Scan for the cell matching the given text and deliver its (x, y) coordinate at center. 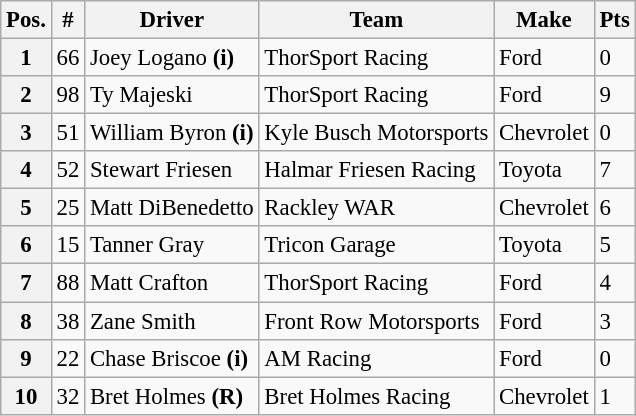
Bret Holmes Racing (376, 396)
Driver (172, 20)
# (68, 20)
Halmar Friesen Racing (376, 170)
32 (68, 396)
10 (26, 396)
Team (376, 20)
Stewart Friesen (172, 170)
William Byron (i) (172, 133)
Pts (614, 20)
Bret Holmes (R) (172, 396)
Matt DiBenedetto (172, 208)
15 (68, 245)
Ty Majeski (172, 95)
AM Racing (376, 358)
52 (68, 170)
88 (68, 283)
Pos. (26, 20)
25 (68, 208)
2 (26, 95)
8 (26, 321)
Front Row Motorsports (376, 321)
51 (68, 133)
38 (68, 321)
Chase Briscoe (i) (172, 358)
Kyle Busch Motorsports (376, 133)
Matt Crafton (172, 283)
Make (544, 20)
66 (68, 58)
Joey Logano (i) (172, 58)
Zane Smith (172, 321)
Tanner Gray (172, 245)
Rackley WAR (376, 208)
98 (68, 95)
22 (68, 358)
Tricon Garage (376, 245)
